Pinpoint the cell where the given text exists, returning its (x, y) midpoint coordinate. 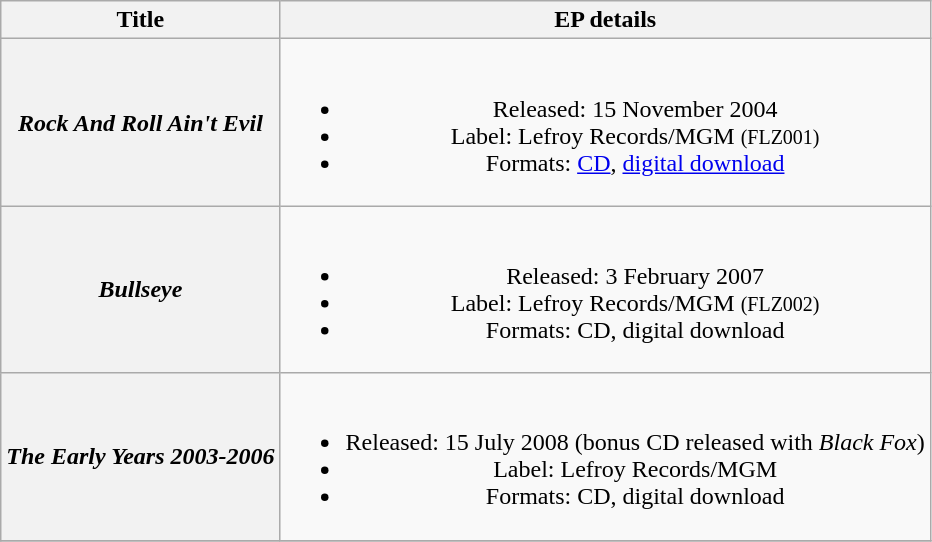
EP details (605, 20)
Rock And Roll Ain't Evil (140, 122)
Title (140, 20)
Released: 15 November 2004Label: Lefroy Records/MGM (FLZ001)Formats: CD, digital download (605, 122)
Bullseye (140, 290)
The Early Years 2003-2006 (140, 456)
Released: 15 July 2008 (bonus CD released with Black Fox)Label: Lefroy Records/MGMFormats: CD, digital download (605, 456)
Released: 3 February 2007Label: Lefroy Records/MGM (FLZ002)Formats: CD, digital download (605, 290)
